Search for the cell housing the specified text and yield its (x, y) center coordinate. 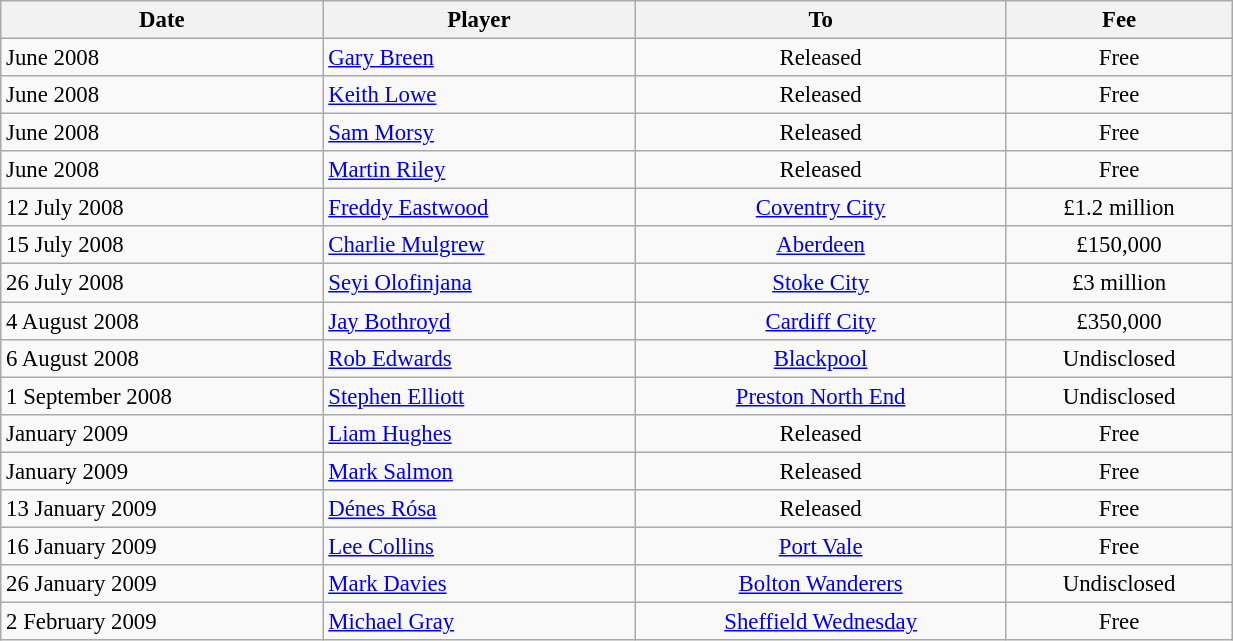
Port Vale (821, 546)
Jay Bothroyd (479, 321)
Sheffield Wednesday (821, 621)
Martin Riley (479, 170)
Gary Breen (479, 58)
Freddy Eastwood (479, 208)
4 August 2008 (162, 321)
26 January 2009 (162, 584)
Charlie Mulgrew (479, 245)
1 September 2008 (162, 396)
Coventry City (821, 208)
6 August 2008 (162, 358)
Stoke City (821, 283)
£350,000 (1118, 321)
Rob Edwards (479, 358)
Cardiff City (821, 321)
12 July 2008 (162, 208)
Bolton Wanderers (821, 584)
Stephen Elliott (479, 396)
£150,000 (1118, 245)
Sam Morsy (479, 133)
Keith Lowe (479, 95)
Aberdeen (821, 245)
13 January 2009 (162, 509)
Date (162, 20)
16 January 2009 (162, 546)
£1.2 million (1118, 208)
Fee (1118, 20)
Mark Davies (479, 584)
26 July 2008 (162, 283)
15 July 2008 (162, 245)
£3 million (1118, 283)
Mark Salmon (479, 471)
Dénes Rósa (479, 509)
Michael Gray (479, 621)
Seyi Olofinjana (479, 283)
2 February 2009 (162, 621)
Preston North End (821, 396)
Player (479, 20)
To (821, 20)
Blackpool (821, 358)
Lee Collins (479, 546)
Liam Hughes (479, 433)
